Return (x, y) of the center of cell containing provided text 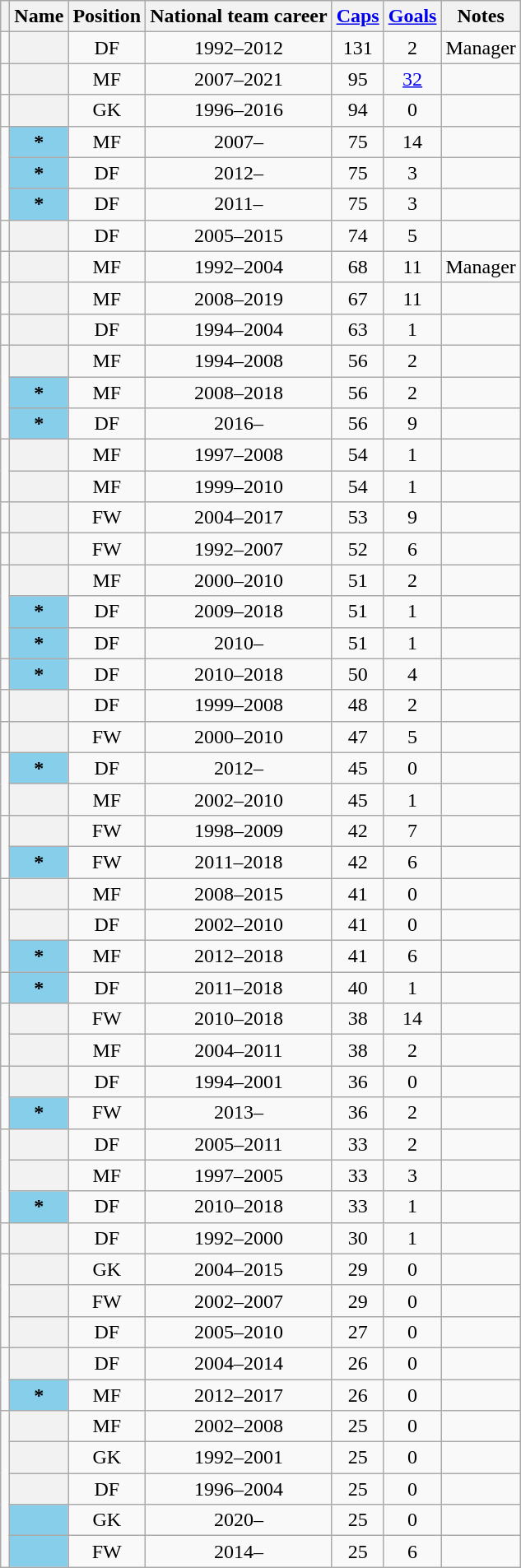
1999–2008 (239, 705)
1994–2008 (239, 361)
Position (107, 16)
1997–2008 (239, 455)
2012–2017 (239, 1395)
1994–2001 (239, 1082)
27 (357, 1332)
53 (357, 518)
1996–2016 (239, 110)
2020– (239, 1520)
National team career (239, 16)
1992–2000 (239, 1238)
1997–2005 (239, 1175)
Notes (481, 16)
7 (412, 831)
2014– (239, 1552)
2005–2015 (239, 235)
2008–2018 (239, 393)
63 (357, 329)
2008–2019 (239, 298)
2004–2011 (239, 1050)
50 (357, 674)
1992–2001 (239, 1458)
95 (357, 79)
2008–2015 (239, 893)
1998–2009 (239, 831)
30 (357, 1238)
68 (357, 267)
67 (357, 298)
1992–2004 (239, 267)
2004–2017 (239, 518)
32 (412, 79)
Caps (357, 16)
4 (412, 674)
2007– (239, 142)
2011– (239, 204)
2004–2014 (239, 1363)
52 (357, 549)
40 (357, 988)
2010– (239, 643)
2012–2018 (239, 956)
74 (357, 235)
131 (357, 48)
Goals (412, 16)
2005–2010 (239, 1332)
2005–2011 (239, 1144)
2002–2007 (239, 1300)
47 (357, 737)
48 (357, 705)
94 (357, 110)
1999–2010 (239, 486)
Name (40, 16)
1996–2004 (239, 1489)
1994–2004 (239, 329)
1992–2012 (239, 48)
2016– (239, 424)
2013– (239, 1113)
2009–2018 (239, 612)
2004–2015 (239, 1269)
1992–2007 (239, 549)
2002–2008 (239, 1426)
2007–2021 (239, 79)
